For the text-containing cell, return its midpoint in (x, y) coordinate format. 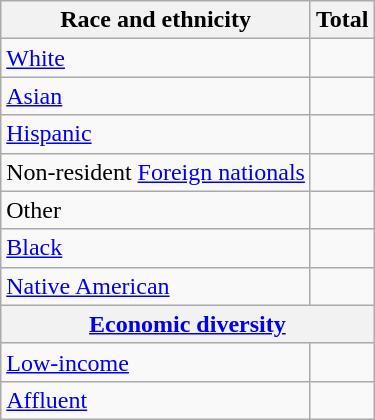
White (156, 58)
Hispanic (156, 134)
Affluent (156, 400)
Non-resident Foreign nationals (156, 172)
Native American (156, 286)
Asian (156, 96)
Low-income (156, 362)
Black (156, 248)
Race and ethnicity (156, 20)
Other (156, 210)
Economic diversity (188, 324)
Total (342, 20)
